Identify which cell holds the provided text, then report its (X, Y) central coordinate. 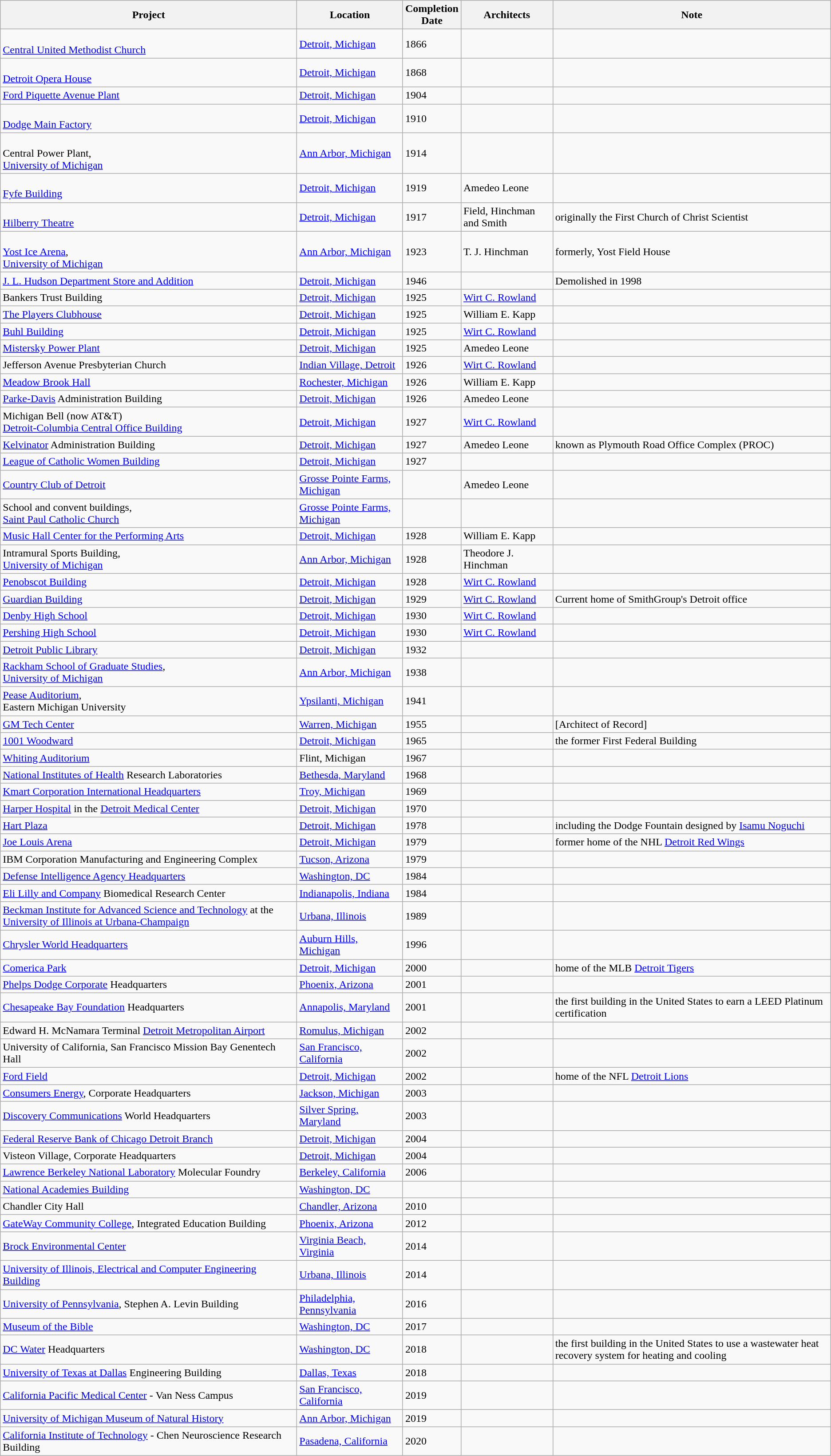
Joe Louis Arena (149, 842)
[Architect of Record] (692, 724)
Pershing High School (149, 632)
Brock Environmental Center (149, 1246)
Field, Hinchman and Smith (507, 217)
Kelvinator Administration Building (149, 445)
Troy, Michigan (350, 792)
Indianapolis, Indiana (350, 893)
DC Water Headquarters (149, 1350)
1001 Woodward (149, 741)
1970 (431, 809)
2016 (431, 1304)
Mistersky Power Plant (149, 348)
National Institutes of Health Research Laboratories (149, 775)
Parke-Davis Administration Building (149, 399)
Chesapeake Bay Foundation Headquarters (149, 1007)
Defense Intelligence Agency Headquarters (149, 876)
Meadow Brook Hall (149, 382)
Lawrence Berkeley National Laboratory Molecular Foundry (149, 1172)
Denby High School (149, 616)
1996 (431, 944)
1929 (431, 599)
University of Texas at Dallas Engineering Building (149, 1373)
Ypsilanti, Michigan (350, 701)
1917 (431, 217)
1969 (431, 792)
Philadelphia, Pennsylvania (350, 1304)
Yost Ice Arena,University of Michigan (149, 252)
formerly, Yost Field House (692, 252)
1923 (431, 252)
Theodore J. Hinchman (507, 559)
Ford Field (149, 1076)
Country Club of Detroit (149, 485)
National Academies Building (149, 1189)
1965 (431, 741)
The Players Clubhouse (149, 314)
Pasadena, California (350, 1441)
originally the First Church of Christ Scientist (692, 217)
Central Power Plant,University of Michigan (149, 153)
home of the MLB Detroit Tigers (692, 968)
J. L. Hudson Department Store and Addition (149, 280)
Silver Spring, Maryland (350, 1116)
Beckman Institute for Advanced Science and Technology at the University of Illinois at Urbana-Champaign (149, 916)
1904 (431, 95)
Bethesda, Maryland (350, 775)
Pease Auditorium,Eastern Michigan University (149, 701)
Chrysler World Headquarters (149, 944)
1968 (431, 775)
Detroit Public Library (149, 649)
Kmart Corporation International Headquarters (149, 792)
2006 (431, 1172)
Museum of the Bible (149, 1327)
Romulus, Michigan (350, 1030)
1919 (431, 188)
Federal Reserve Bank of Chicago Detroit Branch (149, 1139)
Buhl Building (149, 331)
Penobscot Building (149, 582)
Architects (507, 15)
Detroit Opera House (149, 73)
Intramural Sports Building,University of Michigan (149, 559)
Hart Plaza (149, 825)
Whiting Auditorium (149, 758)
1955 (431, 724)
Fyfe Building (149, 188)
Comerica Park (149, 968)
University of California, San Francisco Mission Bay Genentech Hall (149, 1054)
2012 (431, 1223)
1946 (431, 280)
1866 (431, 43)
Chandler City Hall (149, 1206)
Music Hall Center for the Performing Arts (149, 536)
University of Illinois, Electrical and Computer Engineering Building (149, 1274)
Central United Methodist Church (149, 43)
including the Dodge Fountain designed by Isamu Noguchi (692, 825)
Eli Lilly and Company Biomedical Research Center (149, 893)
1932 (431, 649)
California Institute of Technology - Chen Neuroscience Research Building (149, 1441)
Flint, Michigan (350, 758)
the first building in the United States to use a wastewater heat recovery system for heating and cooling (692, 1350)
Rochester, Michigan (350, 382)
1989 (431, 916)
Dodge Main Factory (149, 118)
1910 (431, 118)
2020 (431, 1441)
Discovery Communications World Headquarters (149, 1116)
California Pacific Medical Center - Van Ness Campus (149, 1395)
Edward H. McNamara Terminal Detroit Metropolitan Airport (149, 1030)
Phelps Dodge Corporate Headquarters (149, 985)
IBM Corporation Manufacturing and Engineering Complex (149, 859)
home of the NFL Detroit Lions (692, 1076)
1914 (431, 153)
Chandler, Arizona (350, 1206)
Current home of SmithGroup's Detroit office (692, 599)
1941 (431, 701)
Demolished in 1998 (692, 280)
Auburn Hills, Michigan (350, 944)
Bankers Trust Building (149, 297)
Indian Village, Detroit (350, 365)
Tucson, Arizona (350, 859)
Visteon Village, Corporate Headquarters (149, 1156)
Note (692, 15)
2010 (431, 1206)
1938 (431, 673)
1978 (431, 825)
University of Pennsylvania, Stephen A. Levin Building (149, 1304)
2017 (431, 1327)
CompletionDate (431, 15)
former home of the NHL Detroit Red Wings (692, 842)
Consumers Energy, Corporate Headquarters (149, 1093)
Hilberry Theatre (149, 217)
Michigan Bell (now AT&T)Detroit-Columbia Central Office Building (149, 422)
Annapolis, Maryland (350, 1007)
the former First Federal Building (692, 741)
Ford Piquette Avenue Plant (149, 95)
1967 (431, 758)
2000 (431, 968)
T. J. Hinchman (507, 252)
Dallas, Texas (350, 1373)
GateWay Community College, Integrated Education Building (149, 1223)
Guardian Building (149, 599)
1868 (431, 73)
the first building in the United States to earn a LEED Platinum certification (692, 1007)
League of Catholic Women Building (149, 462)
Jackson, Michigan (350, 1093)
GM Tech Center (149, 724)
Location (350, 15)
University of Michigan Museum of Natural History (149, 1418)
Project (149, 15)
known as Plymouth Road Office Complex (PROC) (692, 445)
Harper Hospital in the Detroit Medical Center (149, 809)
Jefferson Avenue Presbyterian Church (149, 365)
Rackham School of Graduate Studies,University of Michigan (149, 673)
Warren, Michigan (350, 724)
Berkeley, California (350, 1172)
Virginia Beach, Virginia (350, 1246)
School and convent buildings,Saint Paul Catholic Church (149, 513)
